Determine the (X, Y) coordinate at the center of the cell enclosing the given text.  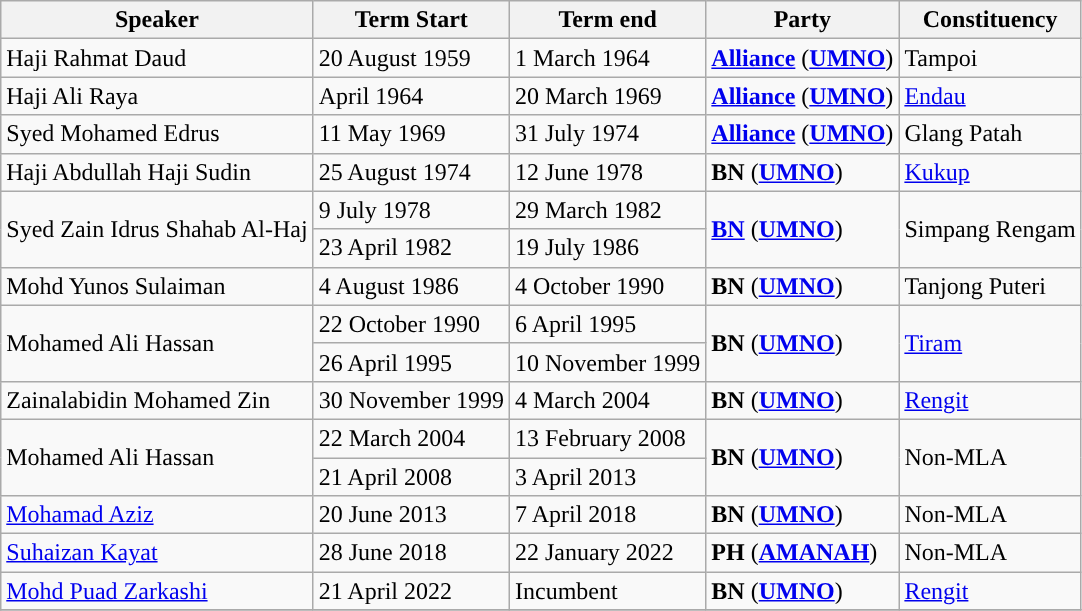
Glang Patah (990, 134)
9 July 1978 (411, 210)
11 May 1969 (411, 134)
April 1964 (411, 96)
Syed Zain Idrus Shahab Al-Haj (157, 229)
3 April 2013 (607, 477)
29 March 1982 (607, 210)
6 April 1995 (607, 324)
10 November 1999 (607, 362)
Suhaizan Kayat (157, 553)
4 March 2004 (607, 400)
4 October 1990 (607, 286)
Term end (607, 20)
22 March 2004 (411, 438)
Mohamad Aziz (157, 515)
19 July 1986 (607, 248)
Mohd Yunos Sulaiman (157, 286)
22 January 2022 (607, 553)
13 February 2008 (607, 438)
Incumbent (607, 591)
PH (AMANAH) (802, 553)
26 April 1995 (411, 362)
Syed Mohamed Edrus (157, 134)
Zainalabidin Mohamed Zin (157, 400)
Party (802, 20)
1 March 1964 (607, 58)
Kukup (990, 172)
22 October 1990 (411, 324)
20 March 1969 (607, 96)
23 April 1982 (411, 248)
31 July 1974 (607, 134)
Haji Abdullah Haji Sudin (157, 172)
Term Start (411, 20)
20 August 1959 (411, 58)
21 April 2022 (411, 591)
Speaker (157, 20)
28 June 2018 (411, 553)
12 June 1978 (607, 172)
Haji Ali Raya (157, 96)
Constituency (990, 20)
Endau (990, 96)
Tanjong Puteri (990, 286)
Tiram (990, 343)
20 June 2013 (411, 515)
30 November 1999 (411, 400)
4 August 1986 (411, 286)
25 August 1974 (411, 172)
Haji Rahmat Daud (157, 58)
21 April 2008 (411, 477)
Mohd Puad Zarkashi (157, 591)
Simpang Rengam (990, 229)
Tampoi (990, 58)
7 April 2018 (607, 515)
